Return (X, Y) of the center of cell containing provided text 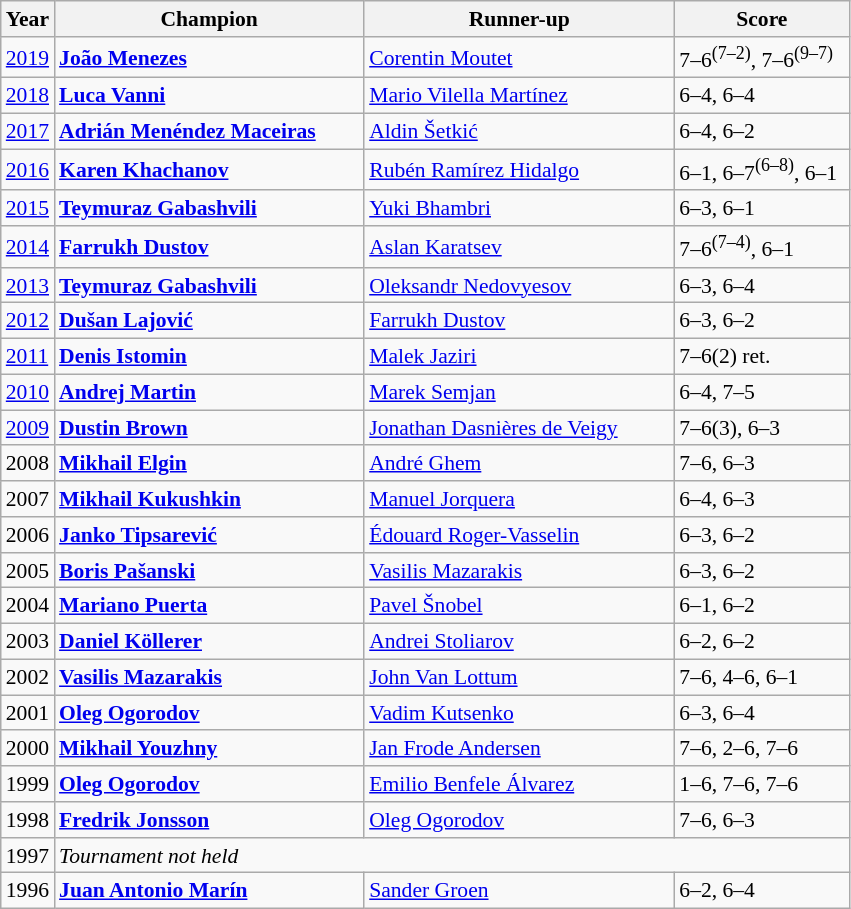
Édouard Roger-Vasselin (519, 535)
7–6(7–4), 6–1 (762, 246)
2012 (28, 321)
7–6, 4–6, 6–1 (762, 677)
2006 (28, 535)
João Menezes (209, 58)
2011 (28, 357)
Corentin Moutet (519, 58)
Vadim Kutsenko (519, 713)
Dustin Brown (209, 428)
6–4, 6–4 (762, 96)
Boris Pašanski (209, 571)
2008 (28, 464)
2003 (28, 642)
1–6, 7–6, 7–6 (762, 784)
Denis Istomin (209, 357)
Daniel Köllerer (209, 642)
2002 (28, 677)
2016 (28, 170)
2014 (28, 246)
Fredrik Jonsson (209, 820)
2001 (28, 713)
2010 (28, 392)
Score (762, 19)
Dušan Lajović (209, 321)
2015 (28, 209)
6–4, 6–3 (762, 499)
6–1, 6–2 (762, 606)
6–1, 6–7(6–8), 6–1 (762, 170)
Mikhail Kukushkin (209, 499)
Yuki Bhambri (519, 209)
6–4, 6–2 (762, 132)
6–4, 7–5 (762, 392)
6–2, 6–4 (762, 891)
Aldin Šetkić (519, 132)
1996 (28, 891)
Marek Semjan (519, 392)
1999 (28, 784)
1998 (28, 820)
2013 (28, 286)
2017 (28, 132)
Mikhail Youzhny (209, 749)
7–6, 2–6, 7–6 (762, 749)
Champion (209, 19)
2005 (28, 571)
Juan Antonio Marín (209, 891)
Andrej Martin (209, 392)
Mariano Puerta (209, 606)
2018 (28, 96)
John Van Lottum (519, 677)
Jan Frode Andersen (519, 749)
Year (28, 19)
Rubén Ramírez Hidalgo (519, 170)
Janko Tipsarević (209, 535)
Mikhail Elgin (209, 464)
6–3, 6–1 (762, 209)
2004 (28, 606)
Jonathan Dasnières de Veigy (519, 428)
Tournament not held (452, 856)
Emilio Benfele Álvarez (519, 784)
2019 (28, 58)
7–6(2) ret. (762, 357)
Andrei Stoliarov (519, 642)
André Ghem (519, 464)
Luca Vanni (209, 96)
Oleksandr Nedovyesov (519, 286)
Aslan Karatsev (519, 246)
2000 (28, 749)
Malek Jaziri (519, 357)
Sander Groen (519, 891)
2007 (28, 499)
1997 (28, 856)
Runner-up (519, 19)
Pavel Šnobel (519, 606)
Karen Khachanov (209, 170)
Manuel Jorquera (519, 499)
Adrián Menéndez Maceiras (209, 132)
6–2, 6–2 (762, 642)
7–6(3), 6–3 (762, 428)
7–6(7–2), 7–6(9–7) (762, 58)
Mario Vilella Martínez (519, 96)
2009 (28, 428)
